Identify which cell holds the provided text, then report its (x, y) central coordinate. 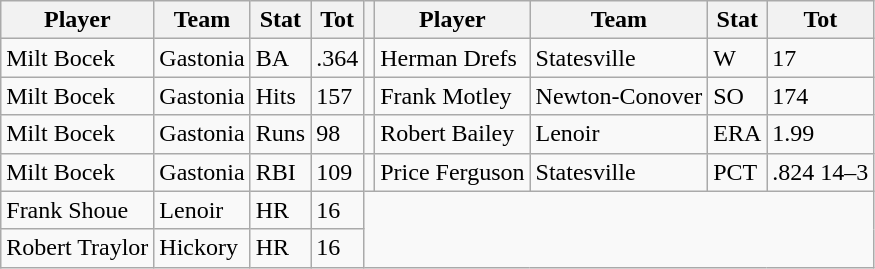
174 (820, 96)
ERA (738, 134)
Newton-Conover (619, 96)
.364 (338, 58)
98 (338, 134)
17 (820, 58)
W (738, 58)
Robert Traylor (78, 248)
RBI (280, 172)
BA (280, 58)
Frank Motley (452, 96)
.824 14–3 (820, 172)
Herman Drefs (452, 58)
1.99 (820, 134)
Robert Bailey (452, 134)
Frank Shoue (78, 210)
109 (338, 172)
Runs (280, 134)
157 (338, 96)
SO (738, 96)
Hits (280, 96)
Hickory (202, 248)
Price Ferguson (452, 172)
PCT (738, 172)
